For the text-containing cell, return its midpoint in [X, Y] coordinate format. 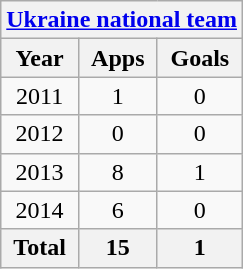
15 [118, 248]
Total [40, 248]
2012 [40, 134]
Goals [200, 58]
2013 [40, 172]
8 [118, 172]
Apps [118, 58]
2011 [40, 96]
2014 [40, 210]
6 [118, 210]
Year [40, 58]
Ukraine national team [122, 20]
